Return [x, y] of the center of cell containing provided text 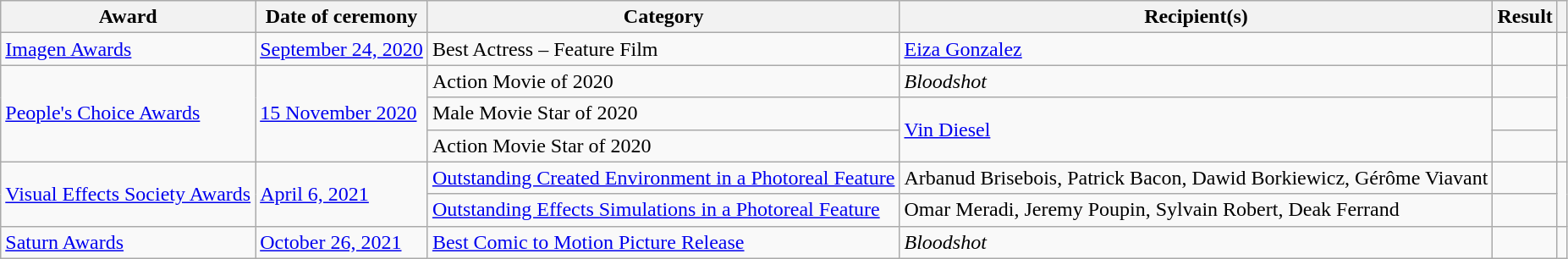
15 November 2020 [342, 113]
Outstanding Created Environment in a Photoreal Feature [663, 178]
Action Movie Star of 2020 [663, 146]
Best Comic to Motion Picture Release [663, 242]
Vin Diesel [1197, 129]
Saturn Awards [129, 242]
April 6, 2021 [342, 194]
Category [663, 17]
Visual Effects Society Awards [129, 194]
Best Actress – Feature Film [663, 49]
Arbanud Brisebois, Patrick Bacon, Dawid Borkiewicz, Gérôme Viavant [1197, 178]
Result [1525, 17]
Imagen Awards [129, 49]
October 26, 2021 [342, 242]
Award [129, 17]
Male Movie Star of 2020 [663, 113]
Recipient(s) [1197, 17]
People's Choice Awards [129, 113]
Action Movie of 2020 [663, 81]
September 24, 2020 [342, 49]
Outstanding Effects Simulations in a Photoreal Feature [663, 210]
Date of ceremony [342, 17]
Omar Meradi, Jeremy Poupin, Sylvain Robert, Deak Ferrand [1197, 210]
Eiza Gonzalez [1197, 49]
